Detect which cell encompasses the target text, then output its (X, Y) center coordinate. 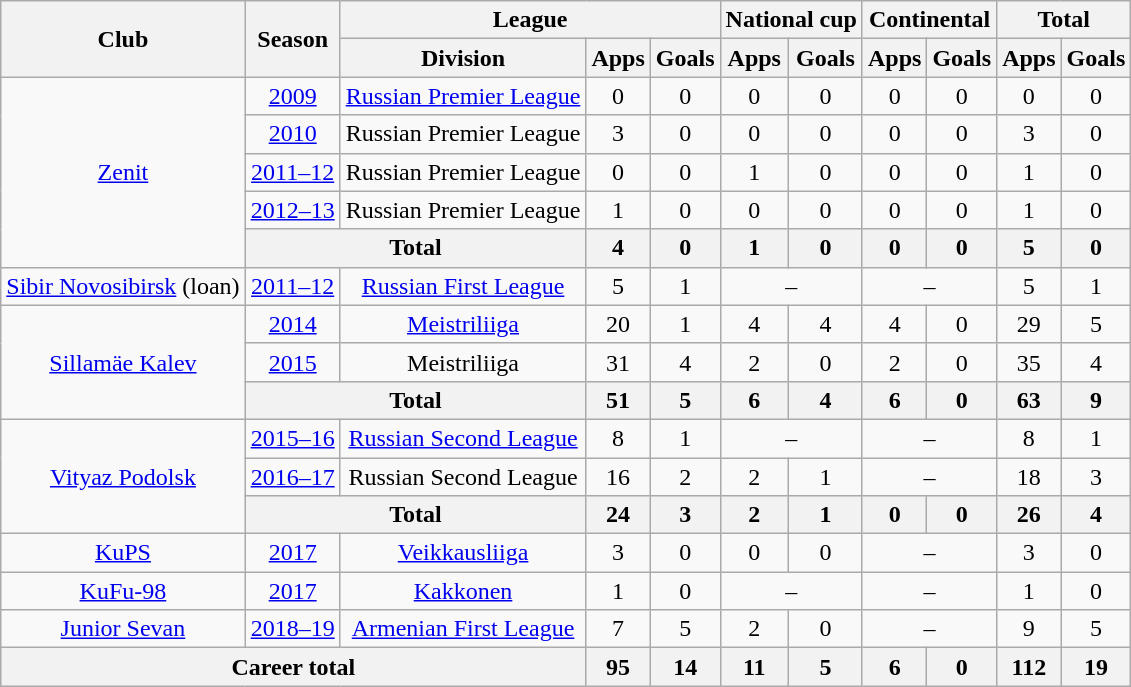
2015 (292, 362)
19 (1096, 667)
51 (618, 400)
Vityaz Podolsk (123, 476)
Career total (294, 667)
Season (292, 39)
Armenian First League (463, 629)
2015–16 (292, 438)
Sillamäe Kalev (123, 362)
29 (1029, 324)
18 (1029, 477)
Junior Sevan (123, 629)
7 (618, 629)
KuPS (123, 553)
KuFu-98 (123, 591)
2016–17 (292, 477)
95 (618, 667)
14 (685, 667)
Club (123, 39)
20 (618, 324)
Continental (929, 20)
24 (618, 515)
Zenit (123, 172)
2009 (292, 96)
Sibir Novosibirsk (loan) (123, 286)
35 (1029, 362)
63 (1029, 400)
26 (1029, 515)
League (530, 20)
Russian First League (463, 286)
Division (463, 58)
2018–19 (292, 629)
16 (618, 477)
Kakkonen (463, 591)
Veikkausliiga (463, 553)
2012–13 (292, 210)
National cup (791, 20)
2014 (292, 324)
31 (618, 362)
2010 (292, 134)
11 (754, 667)
112 (1029, 667)
